Detect which cell encompasses the target text, then output its (x, y) center coordinate. 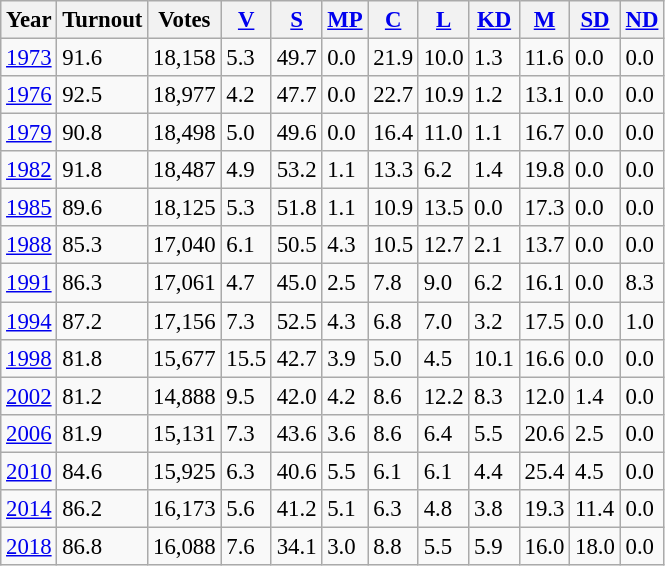
34.1 (296, 546)
90.8 (102, 133)
S (296, 20)
16.6 (544, 358)
7.6 (246, 546)
8.8 (393, 546)
12.7 (443, 245)
12.2 (443, 396)
43.6 (296, 433)
52.5 (296, 321)
2.1 (494, 245)
11.4 (595, 509)
85.3 (102, 245)
5.6 (246, 509)
2002 (29, 396)
1988 (29, 245)
47.7 (296, 95)
19.3 (544, 509)
91.6 (102, 58)
17,061 (184, 283)
18,977 (184, 95)
16.0 (544, 546)
17,040 (184, 245)
87.2 (102, 321)
3.9 (345, 358)
15,925 (184, 471)
16.1 (544, 283)
42.0 (296, 396)
M (544, 20)
Turnout (102, 20)
17.3 (544, 208)
13.5 (443, 208)
1976 (29, 95)
4.8 (443, 509)
81.9 (102, 433)
53.2 (296, 170)
91.8 (102, 170)
16.7 (544, 133)
18,487 (184, 170)
C (393, 20)
5.1 (345, 509)
13.7 (544, 245)
3.6 (345, 433)
15,677 (184, 358)
49.6 (296, 133)
MP (345, 20)
2010 (29, 471)
16.4 (393, 133)
1.3 (494, 58)
Votes (184, 20)
2018 (29, 546)
7.0 (443, 321)
1.0 (642, 321)
11.0 (443, 133)
2014 (29, 509)
4.9 (246, 170)
12.0 (544, 396)
KD (494, 20)
1985 (29, 208)
84.6 (102, 471)
4.7 (246, 283)
Year (29, 20)
SD (595, 20)
81.2 (102, 396)
92.5 (102, 95)
81.8 (102, 358)
9.0 (443, 283)
4.4 (494, 471)
10.1 (494, 358)
6.4 (443, 433)
17.5 (544, 321)
3.0 (345, 546)
1979 (29, 133)
86.8 (102, 546)
10.5 (393, 245)
L (443, 20)
1973 (29, 58)
49.7 (296, 58)
18,125 (184, 208)
3.2 (494, 321)
19.8 (544, 170)
1994 (29, 321)
15.5 (246, 358)
51.8 (296, 208)
13.3 (393, 170)
18.0 (595, 546)
5.9 (494, 546)
15,131 (184, 433)
89.6 (102, 208)
25.4 (544, 471)
1998 (29, 358)
22.7 (393, 95)
13.1 (544, 95)
10.0 (443, 58)
86.2 (102, 509)
42.7 (296, 358)
20.6 (544, 433)
11.6 (544, 58)
2006 (29, 433)
16,173 (184, 509)
41.2 (296, 509)
16,088 (184, 546)
3.8 (494, 509)
86.3 (102, 283)
40.6 (296, 471)
6.8 (393, 321)
ND (642, 20)
1982 (29, 170)
1991 (29, 283)
45.0 (296, 283)
21.9 (393, 58)
1.2 (494, 95)
7.8 (393, 283)
14,888 (184, 396)
17,156 (184, 321)
9.5 (246, 396)
50.5 (296, 245)
V (246, 20)
18,158 (184, 58)
18,498 (184, 133)
